Return the (x, y) coordinate for the center point of the cell that contains the specified text.  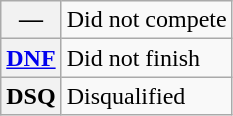
Did not compete (146, 20)
DNF (31, 58)
DSQ (31, 96)
Did not finish (146, 58)
Disqualified (146, 96)
— (31, 20)
